Extract the (x, y) coordinate from the center of the cell holding the provided text.  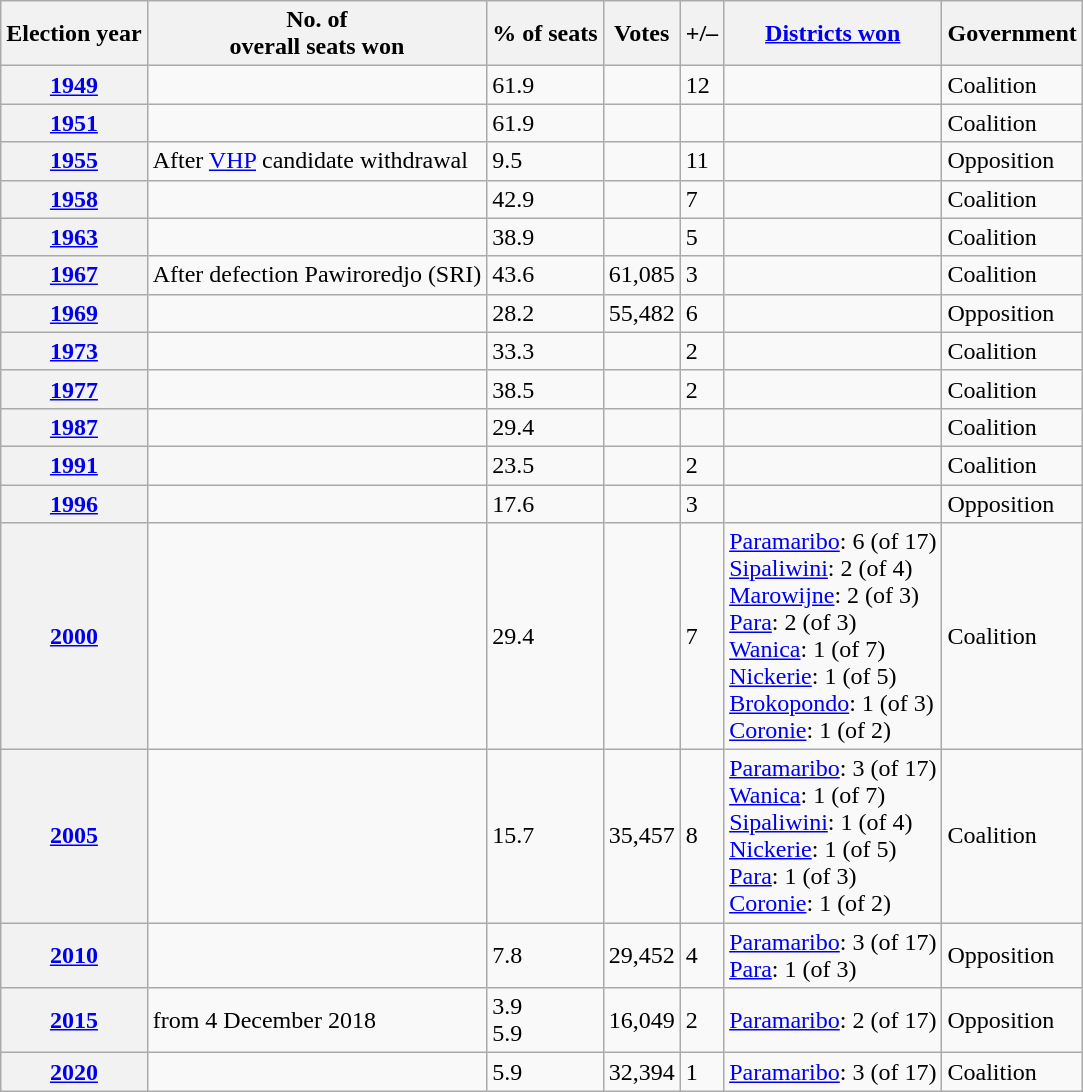
Government (1012, 34)
1958 (74, 199)
1973 (74, 351)
from 4 December 2018 (317, 1020)
After defection Pawiroredjo (SRI) (317, 275)
33.3 (545, 351)
1951 (74, 123)
23.5 (545, 465)
Paramaribo: 2 (of 17) (833, 1020)
1977 (74, 389)
11 (702, 161)
55,482 (642, 313)
6 (702, 313)
1996 (74, 503)
1 (702, 1072)
35,457 (642, 836)
Paramaribo: 3 (of 17) (833, 1072)
Paramaribo: 3 (of 17)Wanica: 1 (of 7)Sipaliwini: 1 (of 4)Nickerie: 1 (of 5)Para: 1 (of 3)Coronie: 1 (of 2) (833, 836)
5 (702, 237)
29,452 (642, 956)
Paramaribo: 3 (of 17)Para: 1 (of 3) (833, 956)
38.9 (545, 237)
2000 (74, 636)
No. ofoverall seats won (317, 34)
Election year (74, 34)
2015 (74, 1020)
1967 (74, 275)
1949 (74, 85)
28.2 (545, 313)
42.9 (545, 199)
8 (702, 836)
38.5 (545, 389)
17.6 (545, 503)
1963 (74, 237)
5.9 (545, 1072)
After VHP candidate withdrawal (317, 161)
2020 (74, 1072)
Districts won (833, 34)
2005 (74, 836)
2010 (74, 956)
Paramaribo: 6 (of 17)Sipaliwini: 2 (of 4)Marowijne: 2 (of 3)Para: 2 (of 3)Wanica: 1 (of 7)Nickerie: 1 (of 5)Brokopondo: 1 (of 3)Coronie: 1 (of 2) (833, 636)
12 (702, 85)
32,394 (642, 1072)
+/– (702, 34)
1987 (74, 427)
Votes (642, 34)
15.7 (545, 836)
3.95.9 (545, 1020)
1955 (74, 161)
16,049 (642, 1020)
7.8 (545, 956)
61,085 (642, 275)
43.6 (545, 275)
9.5 (545, 161)
1969 (74, 313)
1991 (74, 465)
% of seats (545, 34)
4 (702, 956)
